Extract the [X, Y] coordinate from the center of the cell holding the provided text.  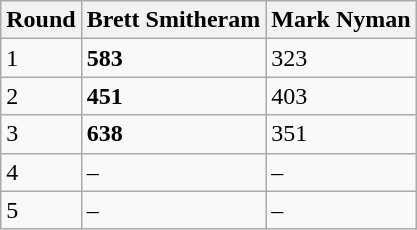
451 [174, 96]
323 [341, 58]
583 [174, 58]
638 [174, 134]
1 [41, 58]
Mark Nyman [341, 20]
4 [41, 172]
Round [41, 20]
351 [341, 134]
2 [41, 96]
3 [41, 134]
403 [341, 96]
5 [41, 210]
Brett Smitheram [174, 20]
